Return (X, Y) of the center of cell containing provided text 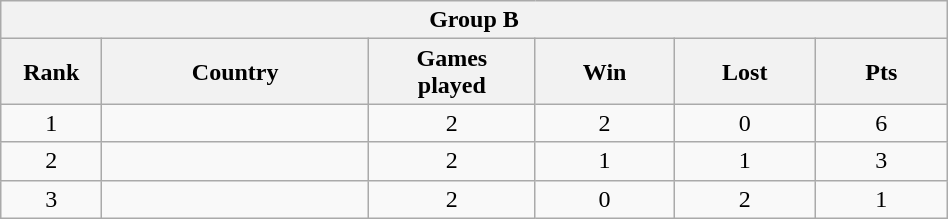
Games played (452, 72)
Lost (744, 72)
Rank (52, 72)
Country (236, 72)
Pts (881, 72)
6 (881, 123)
Win (604, 72)
Group B (474, 20)
